From the cell containing the given text, extract its center point as [X, Y] coordinate. 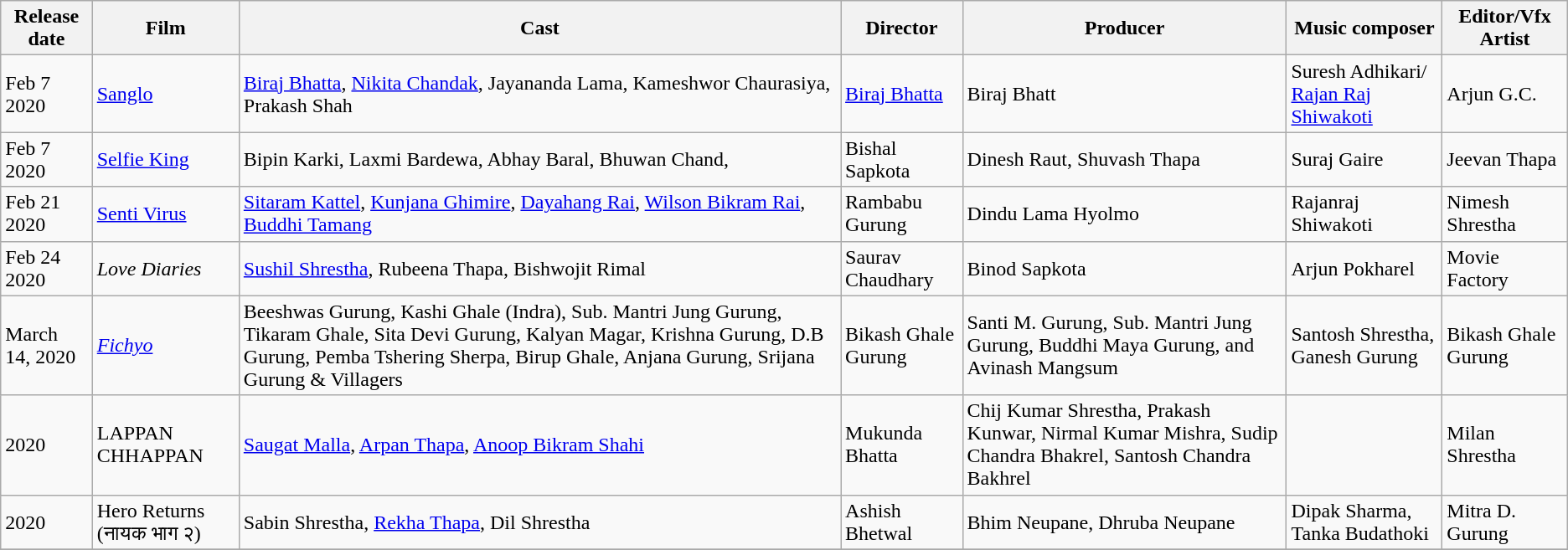
Rajanraj Shiwakoti [1364, 214]
Feb 24 2020 [47, 268]
Suresh Adhikari/ Rajan Raj Shiwakoti [1364, 94]
Sanglo [166, 94]
Editor/Vfx Artist [1504, 28]
Film [166, 28]
Biraj Bhatta [902, 94]
Love Diaries [166, 268]
Chij Kumar Shrestha, Prakash Kunwar, Nirmal Kumar Mishra, Sudip Chandra Bhakrel, Santosh Chandra Bakhrel [1124, 445]
Biraj Bhatt [1124, 94]
Producer [1124, 28]
Santi M. Gurung, Sub. Mantri Jung Gurung, Buddhi Maya Gurung, and Avinash Mangsum [1124, 345]
Dindu Lama Hyolmo [1124, 214]
Music composer [1364, 28]
March 14, 2020 [47, 345]
Bishal Sapkota [902, 159]
Biraj Bhatta, Nikita Chandak, Jayananda Lama, Kameshwor Chaurasiya, Prakash Shah [539, 94]
Suraj Gaire [1364, 159]
Sabin Shrestha, Rekha Thapa, Dil Shrestha [539, 522]
Feb 21 2020 [47, 214]
Milan Shrestha [1504, 445]
Movie Factory [1504, 268]
Saurav Chaudhary [902, 268]
Senti Virus [166, 214]
Mukunda Bhatta [902, 445]
Sushil Shrestha, Rubeena Thapa, Bishwojit Rimal [539, 268]
Hero Returns (नायक भाग २) [166, 522]
Arjun Pokharel [1364, 268]
Bipin Karki, Laxmi Bardewa, Abhay Baral, Bhuwan Chand, [539, 159]
Rambabu Gurung [902, 214]
Dipak Sharma, Tanka Budathoki [1364, 522]
Santosh Shrestha, Ganesh Gurung [1364, 345]
Dinesh Raut, Shuvash Thapa [1124, 159]
Saugat Malla, Arpan Thapa, Anoop Bikram Shahi [539, 445]
Nimesh Shrestha [1504, 214]
Mitra D. Gurung [1504, 522]
LAPPAN CHHAPPAN [166, 445]
Fichyo [166, 345]
Release date [47, 28]
Binod Sapkota [1124, 268]
Arjun G.C. [1504, 94]
Director [902, 28]
Bhim Neupane, Dhruba Neupane [1124, 522]
Ashish Bhetwal [902, 522]
Cast [539, 28]
Selfie King [166, 159]
Jeevan Thapa [1504, 159]
Sitaram Kattel, Kunjana Ghimire, Dayahang Rai, Wilson Bikram Rai, Buddhi Tamang [539, 214]
